From the cell containing the given text, extract its center point as (X, Y) coordinate. 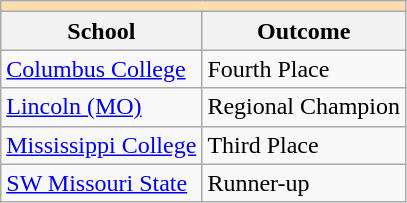
SW Missouri State (102, 183)
Regional Champion (304, 107)
School (102, 31)
Mississippi College (102, 145)
Third Place (304, 145)
Lincoln (MO) (102, 107)
Columbus College (102, 69)
Outcome (304, 31)
Fourth Place (304, 69)
Runner-up (304, 183)
